Locate the cell with the specified text and output its [x, y] center coordinate. 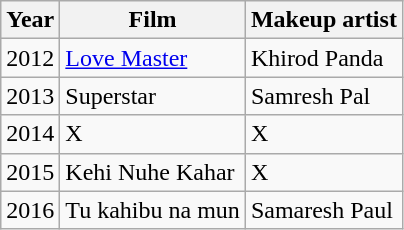
Film [153, 20]
2016 [30, 210]
Tu kahibu na mun [153, 210]
2012 [30, 58]
2015 [30, 172]
Superstar [153, 96]
Samaresh Paul [324, 210]
Samresh Pal [324, 96]
Makeup artist [324, 20]
2014 [30, 134]
2013 [30, 96]
Khirod Panda [324, 58]
Year [30, 20]
Kehi Nuhe Kahar [153, 172]
Love Master [153, 58]
